Return [x, y] of the center of cell containing provided text 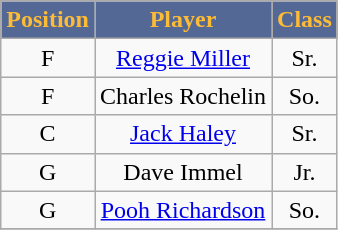
Jack Haley [182, 134]
Player [182, 20]
Reggie Miller [182, 58]
Dave Immel [182, 172]
Jr. [305, 172]
Charles Rochelin [182, 96]
Class [305, 20]
C [48, 134]
Position [48, 20]
Pooh Richardson [182, 210]
